Locate the cell with the specified text and output its (x, y) center coordinate. 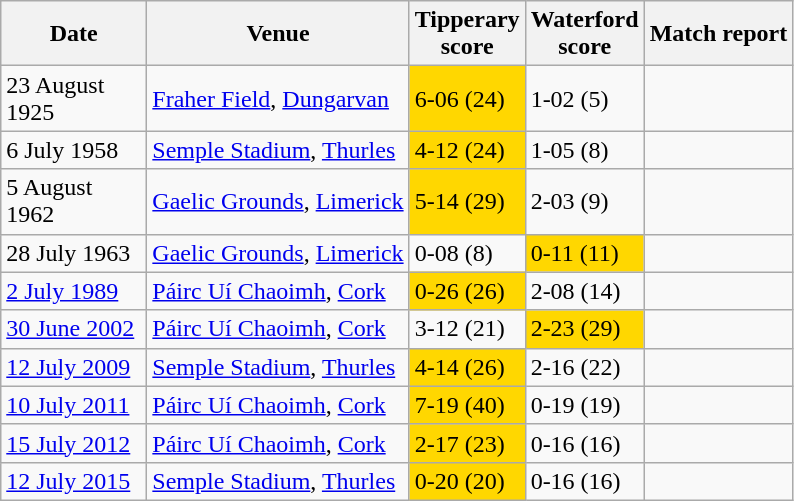
0-26 (26) (467, 291)
Fraher Field, Dungarvan (278, 98)
3-12 (21) (467, 329)
30 June 2002 (74, 329)
15 July 2012 (74, 443)
6-06 (24) (467, 98)
Venue (278, 34)
0-20 (20) (467, 481)
2-17 (23) (467, 443)
1-02 (5) (584, 98)
4-12 (24) (467, 150)
0-19 (19) (584, 405)
12 July 2009 (74, 367)
2 July 1989 (74, 291)
23 August 1925 (74, 98)
0-08 (8) (467, 253)
Tipperary score (467, 34)
0-11 (11) (584, 253)
Match report (718, 34)
Waterford score (584, 34)
2-03 (9) (584, 202)
7-19 (40) (467, 405)
12 July 2015 (74, 481)
Date (74, 34)
1-05 (8) (584, 150)
6 July 1958 (74, 150)
2-16 (22) (584, 367)
4-14 (26) (467, 367)
28 July 1963 (74, 253)
5 August 1962 (74, 202)
5-14 (29) (467, 202)
2-23 (29) (584, 329)
10 July 2011 (74, 405)
2-08 (14) (584, 291)
